Determine the [x, y] coordinate at the center of the cell enclosing the given text.  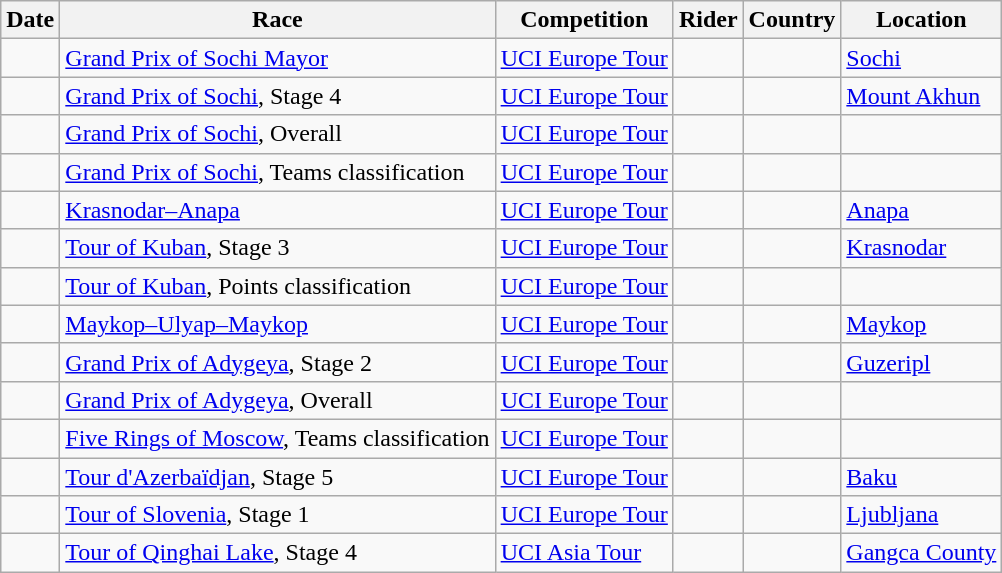
UCI Asia Tour [584, 553]
Country [792, 20]
Ljubljana [922, 515]
Anapa [922, 210]
Competition [584, 20]
Tour of Kuban, Points classification [278, 286]
Date [30, 20]
Maykop–Ulyap–Maykop [278, 324]
Tour of Slovenia, Stage 1 [278, 515]
Tour of Qinghai Lake, Stage 4 [278, 553]
Grand Prix of Sochi Mayor [278, 58]
Gangca County [922, 553]
Sochi [922, 58]
Krasnodar–Anapa [278, 210]
Baku [922, 477]
Grand Prix of Adygeya, Overall [278, 400]
Maykop [922, 324]
Grand Prix of Adygeya, Stage 2 [278, 362]
Location [922, 20]
Rider [708, 20]
Tour d'Azerbaïdjan, Stage 5 [278, 477]
Five Rings of Moscow, Teams classification [278, 438]
Race [278, 20]
Tour of Kuban, Stage 3 [278, 248]
Grand Prix of Sochi, Teams classification [278, 172]
Grand Prix of Sochi, Stage 4 [278, 96]
Krasnodar [922, 248]
Grand Prix of Sochi, Overall [278, 134]
Guzeripl [922, 362]
Mount Akhun [922, 96]
